For the text-containing cell, return its midpoint in (X, Y) coordinate format. 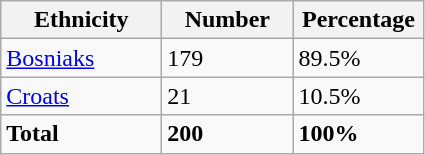
Ethnicity (82, 20)
21 (228, 96)
Bosniaks (82, 58)
Percentage (358, 20)
179 (228, 58)
Total (82, 134)
100% (358, 134)
10.5% (358, 96)
Croats (82, 96)
200 (228, 134)
Number (228, 20)
89.5% (358, 58)
